Scan for the cell matching the given text and deliver its [X, Y] coordinate at center. 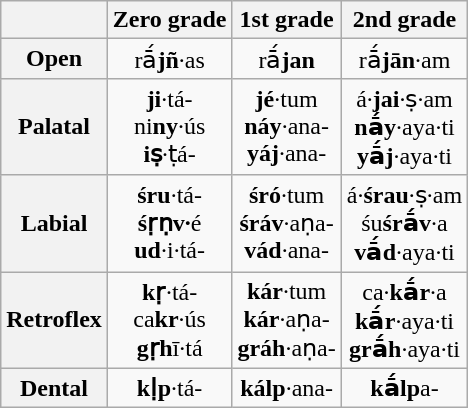
Zero grade [170, 20]
kḷp·tá- [170, 388]
rā́jān·am [404, 59]
á·śrau·ṣ·am śuśrā́v·a vā́d·aya·ti [404, 224]
śru·tá- śṛṇv·é ud·i·tá- [170, 224]
Dental [54, 388]
á·jai·ṣ·am nā́y·aya·ti yā́j·aya·ti [404, 126]
jé·tum náy·ana- yáj·ana- [286, 126]
ca·kā́r·a kā́r·aya·ti grā́h·aya·ti [404, 320]
rā́jan [286, 59]
Open [54, 59]
śró·tum śráv·aṇa- vád·ana- [286, 224]
ji·tá- niny·ús iṣ·ṭá- [170, 126]
2nd grade [404, 20]
kā́lpa- [404, 388]
kṛ·tá- cakr·ús gṛhī·tá [170, 320]
Palatal [54, 126]
Labial [54, 224]
kálp·ana- [286, 388]
kár·tum kár·aṇa- gráh·aṇa- [286, 320]
rā́jñ·as [170, 59]
Retroflex [54, 320]
1st grade [286, 20]
